Pinpoint the cell where the given text exists, returning its [x, y] midpoint coordinate. 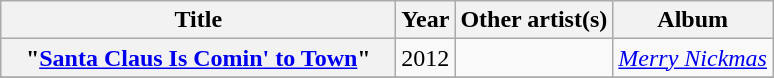
Year [426, 20]
Title [198, 20]
"Santa Claus Is Comin' to Town" [198, 58]
Other artist(s) [534, 20]
2012 [426, 58]
Album [693, 20]
Merry Nickmas [693, 58]
